Detect which cell encompasses the target text, then output its [X, Y] center coordinate. 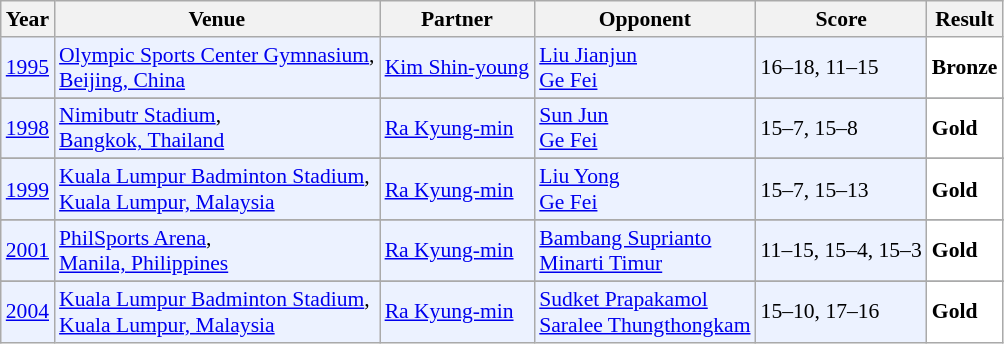
15–7, 15–8 [842, 128]
Result [965, 19]
Score [842, 19]
Venue [217, 19]
15–10, 17–16 [842, 312]
1998 [28, 128]
2004 [28, 312]
1999 [28, 190]
Olympic Sports Center Gymnasium,Beijing, China [217, 68]
Liu Jianjun Ge Fei [644, 68]
11–15, 15–4, 15–3 [842, 250]
16–18, 11–15 [842, 68]
Liu Yong Ge Fei [644, 190]
Partner [458, 19]
Kim Shin-young [458, 68]
Sun Jun Ge Fei [644, 128]
Sudket Prapakamol Saralee Thungthongkam [644, 312]
Opponent [644, 19]
Bambang Suprianto Minarti Timur [644, 250]
Bronze [965, 68]
Year [28, 19]
2001 [28, 250]
1995 [28, 68]
PhilSports Arena,Manila, Philippines [217, 250]
15–7, 15–13 [842, 190]
Nimibutr Stadium,Bangkok, Thailand [217, 128]
